Locate the cell with the specified text and output its [X, Y] center coordinate. 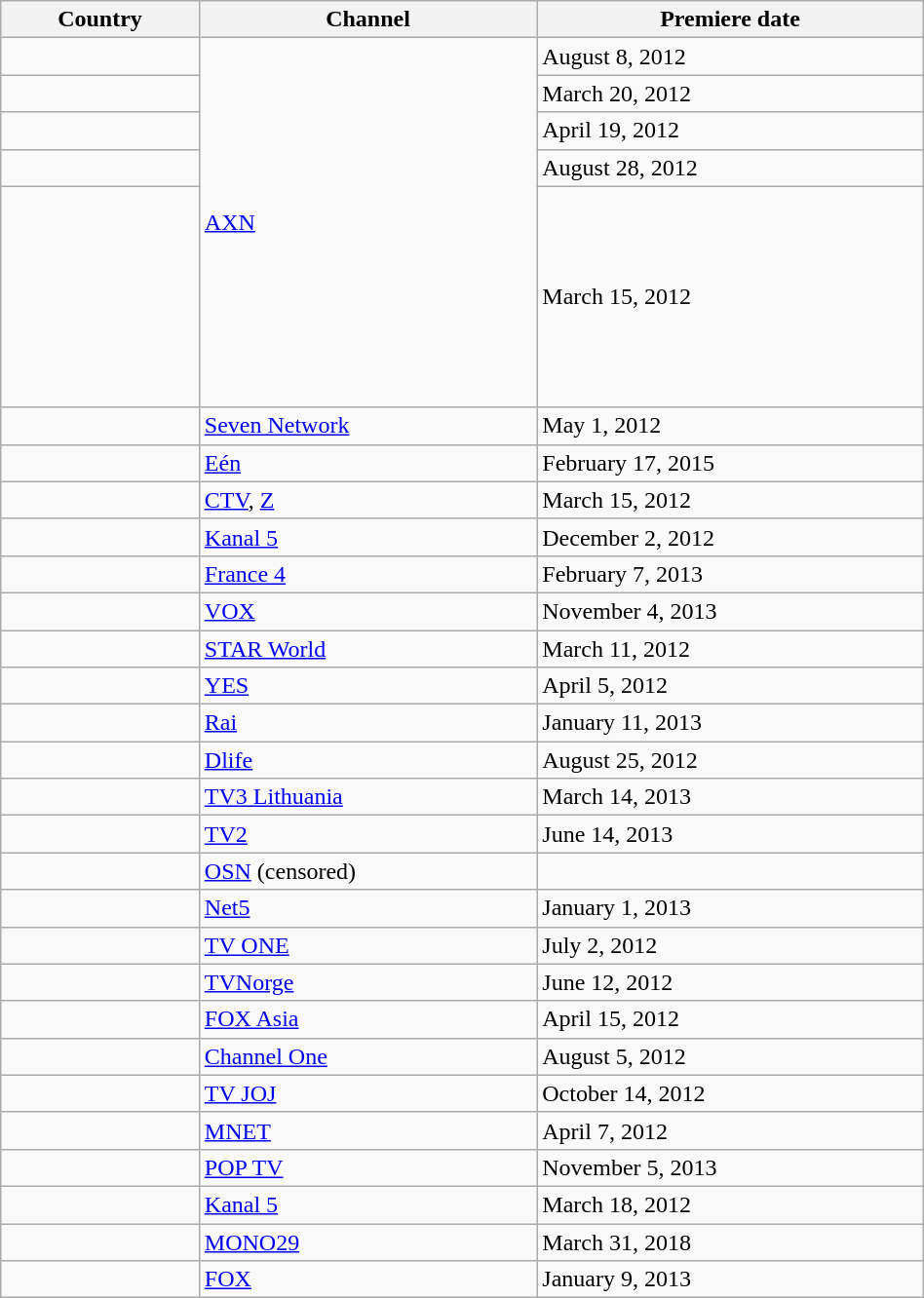
August 5, 2012 [730, 1056]
TV JOJ [367, 1093]
Channel One [367, 1056]
November 5, 2013 [730, 1167]
April 19, 2012 [730, 131]
FOX Asia [367, 1019]
OSN (censored) [367, 871]
April 15, 2012 [730, 1019]
July 2, 2012 [730, 945]
April 5, 2012 [730, 686]
Country [100, 19]
January 9, 2013 [730, 1279]
April 7, 2012 [730, 1130]
FOX [367, 1279]
YES [367, 686]
March 20, 2012 [730, 94]
France 4 [367, 574]
Dlife [367, 760]
October 14, 2012 [730, 1093]
March 11, 2012 [730, 648]
November 4, 2013 [730, 611]
TV3 Lithuania [367, 797]
MONO29 [367, 1242]
Rai [367, 723]
Premiere date [730, 19]
Seven Network [367, 426]
January 1, 2013 [730, 908]
March 14, 2013 [730, 797]
May 1, 2012 [730, 426]
TVNorge [367, 982]
VOX [367, 611]
Eén [367, 463]
January 11, 2013 [730, 723]
March 18, 2012 [730, 1204]
AXN [367, 222]
June 14, 2013 [730, 834]
December 2, 2012 [730, 537]
February 7, 2013 [730, 574]
Net5 [367, 908]
February 17, 2015 [730, 463]
STAR World [367, 648]
June 12, 2012 [730, 982]
TV2 [367, 834]
TV ONE [367, 945]
March 31, 2018 [730, 1242]
POP TV [367, 1167]
Channel [367, 19]
CTV, Z [367, 500]
August 8, 2012 [730, 57]
MNET [367, 1130]
August 28, 2012 [730, 168]
August 25, 2012 [730, 760]
